Output the (x, y) coordinate of the center of the cell containing the given text.  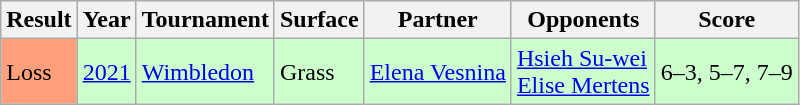
Result (39, 20)
Elena Vesnina (438, 72)
2021 (106, 72)
Partner (438, 20)
Wimbledon (205, 72)
Loss (39, 72)
Tournament (205, 20)
Opponents (583, 20)
Score (726, 20)
Surface (319, 20)
6–3, 5–7, 7–9 (726, 72)
Grass (319, 72)
Year (106, 20)
Hsieh Su-wei Elise Mertens (583, 72)
